Pinpoint the cell where the given text exists, returning its [x, y] midpoint coordinate. 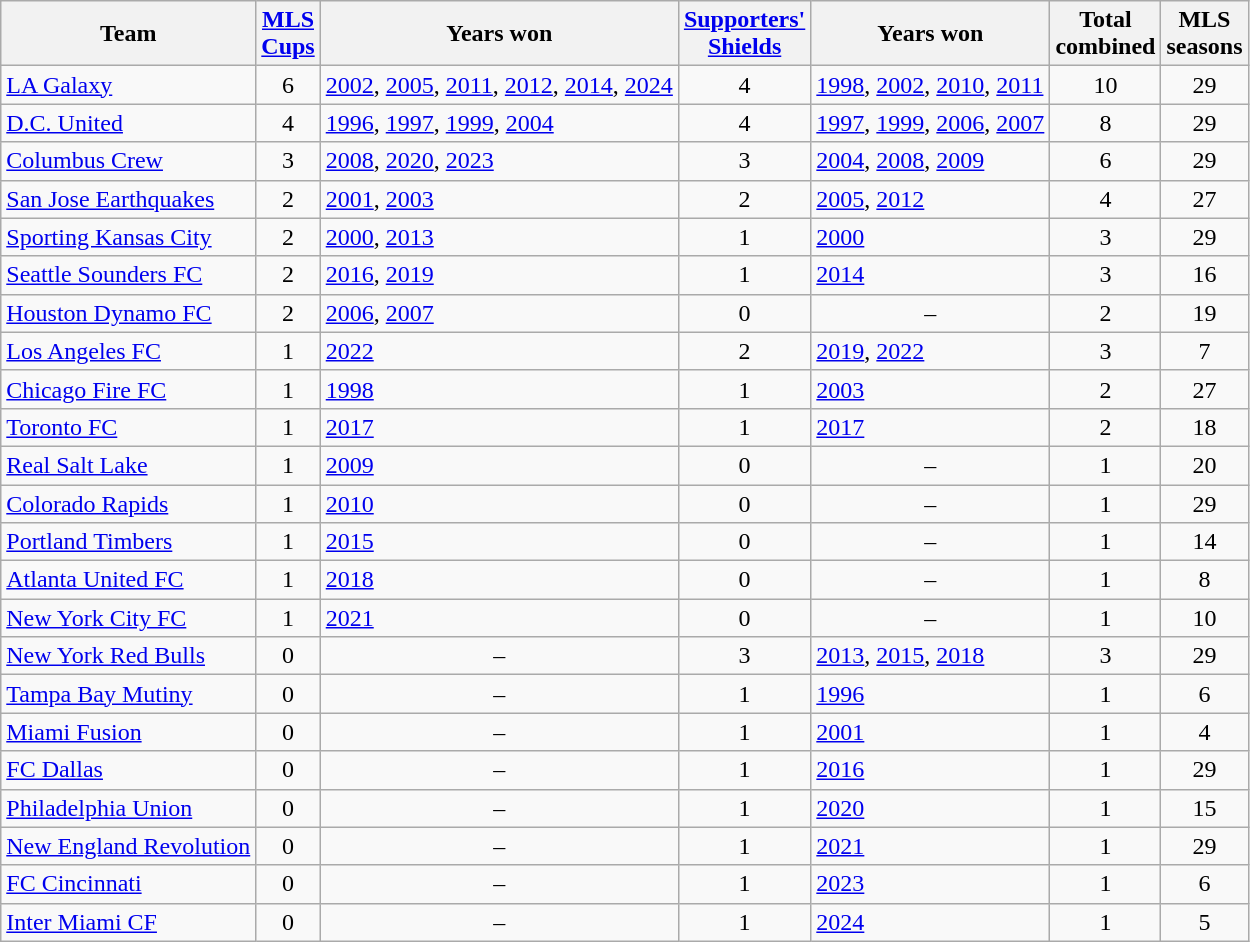
2018 [499, 580]
Atlanta United FC [128, 580]
Toronto FC [128, 427]
FC Dallas [128, 770]
Houston Dynamo FC [128, 313]
Sporting Kansas City [128, 237]
New York City FC [128, 618]
2003 [930, 389]
2023 [930, 884]
18 [1204, 427]
2001 [930, 732]
2010 [499, 503]
Columbus Crew [128, 161]
2004, 2008, 2009 [930, 161]
MLSseasons [1204, 34]
Team [128, 34]
2002, 2005, 2011, 2012, 2014, 2024 [499, 85]
Real Salt Lake [128, 465]
Colorado Rapids [128, 503]
5 [1204, 922]
2013, 2015, 2018 [930, 656]
Seattle Sounders FC [128, 275]
1997, 1999, 2006, 2007 [930, 123]
1996, 1997, 1999, 2004 [499, 123]
2016 [930, 770]
Los Angeles FC [128, 351]
Philadelphia Union [128, 808]
2009 [499, 465]
Inter Miami CF [128, 922]
2000 [930, 237]
16 [1204, 275]
D.C. United [128, 123]
1998, 2002, 2010, 2011 [930, 85]
7 [1204, 351]
2008, 2020, 2023 [499, 161]
MLSCups [288, 34]
15 [1204, 808]
2001, 2003 [499, 199]
New York Red Bulls [128, 656]
Portland Timbers [128, 542]
2015 [499, 542]
LA Galaxy [128, 85]
20 [1204, 465]
1998 [499, 389]
Supporters'Shields [744, 34]
2019, 2022 [930, 351]
2006, 2007 [499, 313]
2020 [930, 808]
Tampa Bay Mutiny [128, 694]
San Jose Earthquakes [128, 199]
19 [1204, 313]
2024 [930, 922]
Chicago Fire FC [128, 389]
2016, 2019 [499, 275]
2022 [499, 351]
14 [1204, 542]
1996 [930, 694]
2014 [930, 275]
FC Cincinnati [128, 884]
2005, 2012 [930, 199]
New England Revolution [128, 846]
2000, 2013 [499, 237]
Totalcombined [1106, 34]
Miami Fusion [128, 732]
